Determine the [X, Y] coordinate at the center of the cell enclosing the given text.  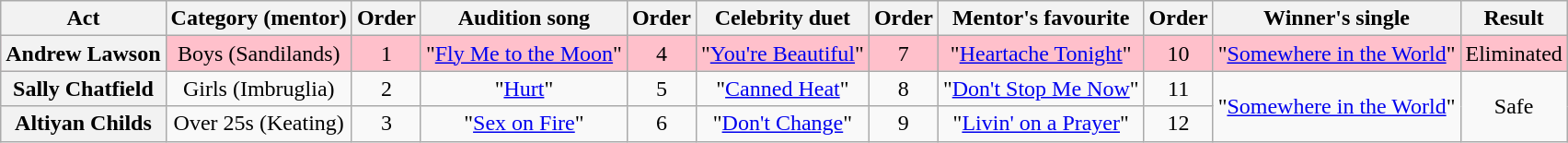
Girls (Imbruglia) [259, 89]
Over 25s (Keating) [259, 124]
12 [1178, 124]
"Canned Heat" [782, 89]
"Don't Change" [782, 124]
"Sex on Fire" [524, 124]
"You're Beautiful" [782, 54]
3 [386, 124]
Boys (Sandilands) [259, 54]
9 [904, 124]
"Don't Stop Me Now" [1041, 89]
"Livin' on a Prayer" [1041, 124]
Sally Chatfield [83, 89]
Audition song [524, 18]
10 [1178, 54]
5 [661, 89]
"Fly Me to the Moon" [524, 54]
7 [904, 54]
Celebrity duet [782, 18]
Category (mentor) [259, 18]
1 [386, 54]
8 [904, 89]
Result [1514, 18]
Winner's single [1336, 18]
Safe [1514, 106]
6 [661, 124]
Altiyan Childs [83, 124]
Act [83, 18]
Eliminated [1514, 54]
Andrew Lawson [83, 54]
"Heartache Tonight" [1041, 54]
2 [386, 89]
Mentor's favourite [1041, 18]
"Hurt" [524, 89]
4 [661, 54]
11 [1178, 89]
